Determine the [x, y] coordinate at the center of the cell enclosing the given text.  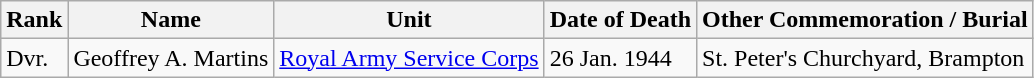
Unit [409, 20]
Name [171, 20]
Dvr. [34, 58]
26 Jan. 1944 [620, 58]
Other Commemoration / Burial [866, 20]
St. Peter's Churchyard, Brampton [866, 58]
Date of Death [620, 20]
Royal Army Service Corps [409, 58]
Rank [34, 20]
Geoffrey A. Martins [171, 58]
